From the cell containing the given text, extract its center point as (X, Y) coordinate. 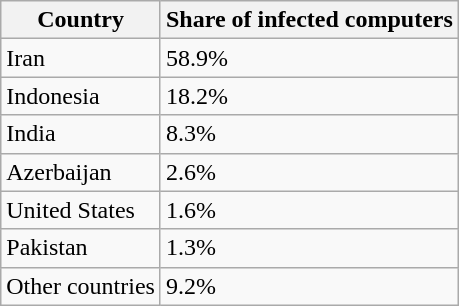
1.3% (309, 248)
Indonesia (81, 96)
9.2% (309, 286)
2.6% (309, 172)
Iran (81, 58)
58.9% (309, 58)
Pakistan (81, 248)
8.3% (309, 134)
India (81, 134)
United States (81, 210)
Azerbaijan (81, 172)
Other countries (81, 286)
1.6% (309, 210)
Share of infected computers (309, 20)
18.2% (309, 96)
Country (81, 20)
